Identify which cell holds the provided text, then report its (x, y) central coordinate. 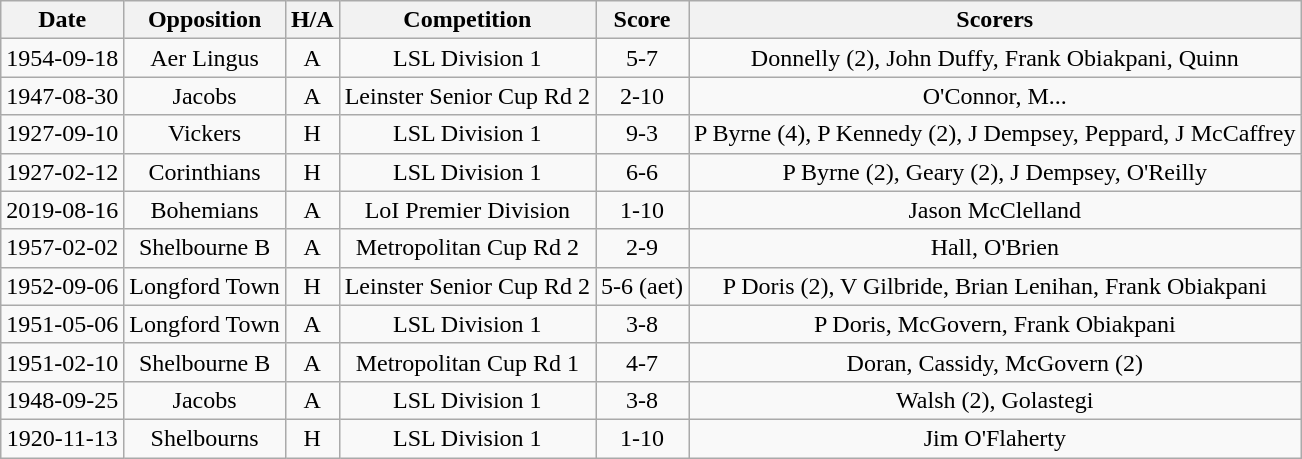
1952-09-06 (62, 286)
Shelbourns (205, 438)
6-6 (642, 172)
1920-11-13 (62, 438)
Opposition (205, 20)
Date (62, 20)
Donnelly (2), John Duffy, Frank Obiakpani, Quinn (995, 58)
Walsh (2), Golastegi (995, 400)
P Doris, McGovern, Frank Obiakpani (995, 324)
1948-09-25 (62, 400)
Corinthians (205, 172)
1927-02-12 (62, 172)
1927-09-10 (62, 134)
Metropolitan Cup Rd 1 (467, 362)
Score (642, 20)
Aer Lingus (205, 58)
2-10 (642, 96)
Doran, Cassidy, McGovern (2) (995, 362)
LoI Premier Division (467, 210)
1957-02-02 (62, 248)
Bohemians (205, 210)
1954-09-18 (62, 58)
Scorers (995, 20)
Jim O'Flaherty (995, 438)
1951-02-10 (62, 362)
Jason McClelland (995, 210)
P Byrne (2), Geary (2), J Dempsey, O'Reilly (995, 172)
Hall, O'Brien (995, 248)
2-9 (642, 248)
Vickers (205, 134)
Metropolitan Cup Rd 2 (467, 248)
1951-05-06 (62, 324)
9-3 (642, 134)
4-7 (642, 362)
O'Connor, M... (995, 96)
P Byrne (4), P Kennedy (2), J Dempsey, Peppard, J McCaffrey (995, 134)
1947-08-30 (62, 96)
Competition (467, 20)
5-7 (642, 58)
P Doris (2), V Gilbride, Brian Lenihan, Frank Obiakpani (995, 286)
5-6 (aet) (642, 286)
2019-08-16 (62, 210)
H/A (312, 20)
